Locate the cell with the specified text and output its (x, y) center coordinate. 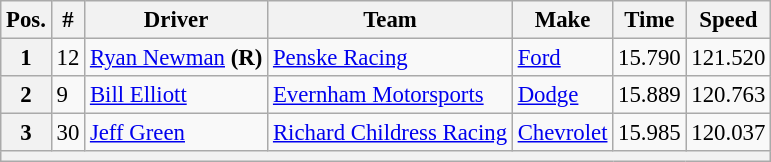
1 (26, 58)
Ryan Newman (R) (176, 58)
Evernham Motorsports (390, 95)
9 (68, 95)
12 (68, 58)
Speed (728, 20)
15.889 (650, 95)
Penske Racing (390, 58)
2 (26, 95)
15.790 (650, 58)
Make (562, 20)
Richard Childress Racing (390, 133)
30 (68, 133)
# (68, 20)
121.520 (728, 58)
Chevrolet (562, 133)
Driver (176, 20)
Jeff Green (176, 133)
120.037 (728, 133)
Dodge (562, 95)
120.763 (728, 95)
3 (26, 133)
Ford (562, 58)
Team (390, 20)
Pos. (26, 20)
15.985 (650, 133)
Time (650, 20)
Bill Elliott (176, 95)
